Scan for the cell matching the given text and deliver its [X, Y] coordinate at center. 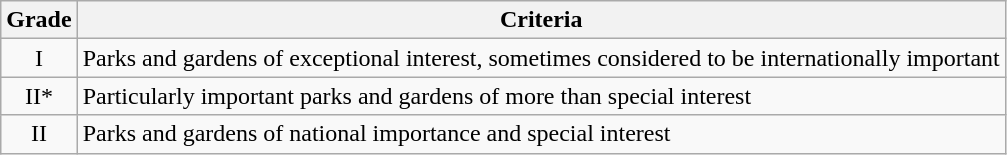
II [39, 134]
Grade [39, 20]
Parks and gardens of exceptional interest, sometimes considered to be internationally important [541, 58]
II* [39, 96]
Criteria [541, 20]
I [39, 58]
Parks and gardens of national importance and special interest [541, 134]
Particularly important parks and gardens of more than special interest [541, 96]
